Scan for the cell matching the given text and deliver its [x, y] coordinate at center. 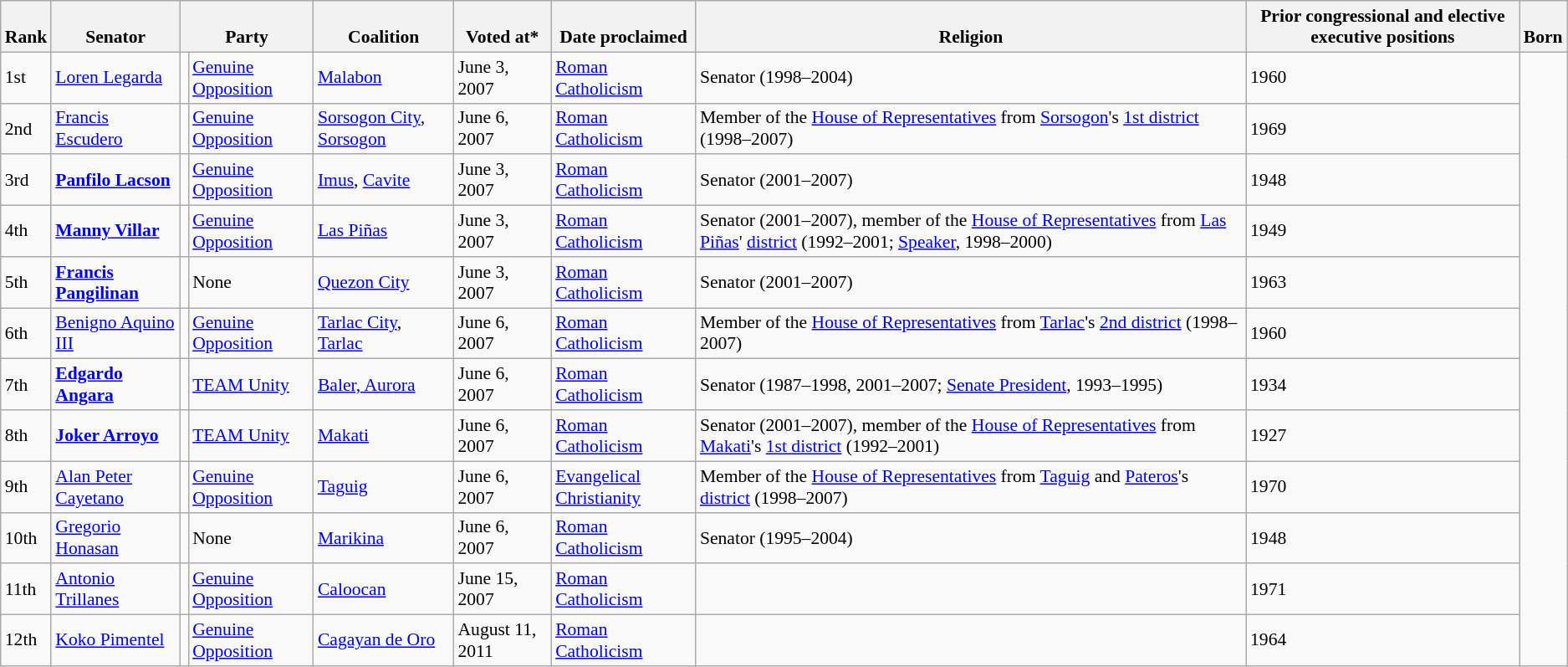
Taguig [384, 487]
Party [247, 27]
1st [27, 77]
8th [27, 435]
1963 [1383, 283]
1969 [1383, 129]
Francis Escudero [115, 129]
Religion [971, 27]
Senator (2001–2007), member of the House of Representatives from Las Piñas' district (1992–2001; Speaker, 1998–2000) [971, 231]
1964 [1383, 641]
Francis Pangilinan [115, 283]
Koko Pimentel [115, 641]
1934 [1383, 385]
Rank [27, 27]
2nd [27, 129]
7th [27, 385]
Cagayan de Oro [384, 641]
Gregorio Honasan [115, 537]
Member of the House of Representatives from Taguig and Pateros's district (1998–2007) [971, 487]
1971 [1383, 589]
Voted at* [502, 27]
Prior congressional and elective executive positions [1383, 27]
Joker Arroyo [115, 435]
4th [27, 231]
Senator [115, 27]
3rd [27, 181]
Marikina [384, 537]
Tarlac City, Tarlac [384, 333]
Las Piñas [384, 231]
Senator (1995–2004) [971, 537]
12th [27, 641]
1949 [1383, 231]
Sorsogon City, Sorsogon [384, 129]
Member of the House of Representatives from Sorsogon's 1st district (1998–2007) [971, 129]
11th [27, 589]
Senator (1987–1998, 2001–2007; Senate President, 1993–1995) [971, 385]
10th [27, 537]
1927 [1383, 435]
Senator (2001–2007), member of the House of Representatives from Makati's 1st district (1992–2001) [971, 435]
Coalition [384, 27]
Evangelical Christianity [624, 487]
Edgardo Angara [115, 385]
Caloocan [384, 589]
1970 [1383, 487]
Member of the House of Representatives from Tarlac's 2nd district (1998–2007) [971, 333]
Loren Legarda [115, 77]
Manny Villar [115, 231]
Senator (1998–2004) [971, 77]
5th [27, 283]
Makati [384, 435]
Quezon City [384, 283]
Malabon [384, 77]
Imus, Cavite [384, 181]
Born [1544, 27]
Baler, Aurora [384, 385]
Antonio Trillanes [115, 589]
6th [27, 333]
June 15, 2007 [502, 589]
Alan Peter Cayetano [115, 487]
Benigno Aquino III [115, 333]
Date proclaimed [624, 27]
August 11, 2011 [502, 641]
9th [27, 487]
Panfilo Lacson [115, 181]
